Identify which cell holds the provided text, then report its [x, y] central coordinate. 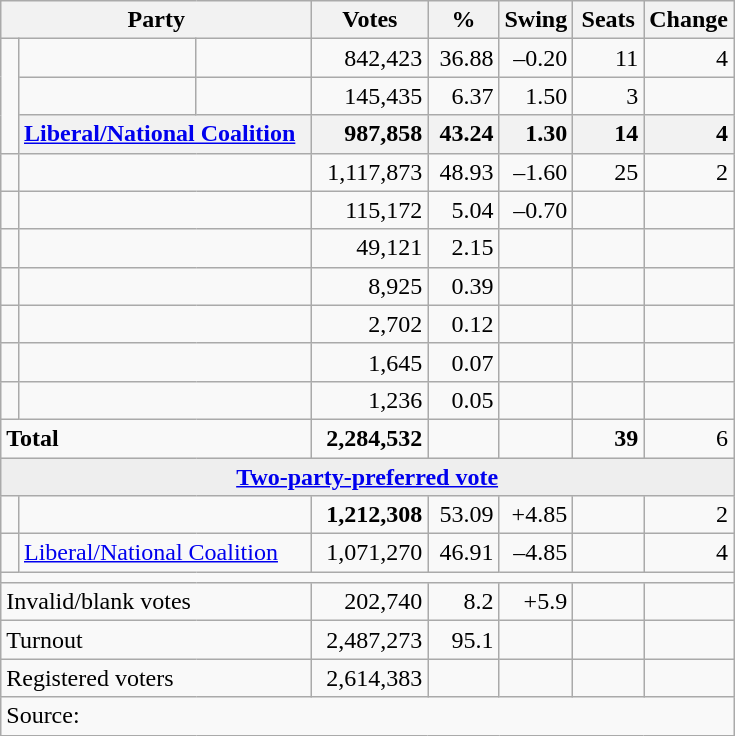
–0.20 [536, 58]
Seats [608, 20]
5.04 [464, 210]
2,284,532 [370, 438]
1,117,873 [370, 172]
–4.85 [536, 553]
1,236 [370, 400]
842,423 [370, 58]
Party [156, 20]
Two-party-preferred vote [368, 477]
1.50 [536, 96]
2,487,273 [370, 640]
–1.60 [536, 172]
Registered voters [156, 678]
48.93 [464, 172]
0.39 [464, 286]
202,740 [370, 602]
2,614,383 [370, 678]
1,645 [370, 362]
–0.70 [536, 210]
Source: [368, 716]
Votes [370, 20]
% [464, 20]
6.37 [464, 96]
95.1 [464, 640]
Change [689, 20]
+4.85 [536, 515]
Invalid/blank votes [156, 602]
36.88 [464, 58]
46.91 [464, 553]
145,435 [370, 96]
0.05 [464, 400]
6 [689, 438]
0.07 [464, 362]
0.12 [464, 324]
987,858 [370, 134]
Turnout [156, 640]
3 [608, 96]
Total [156, 438]
11 [608, 58]
2.15 [464, 248]
25 [608, 172]
+5.9 [536, 602]
1,212,308 [370, 515]
8.2 [464, 602]
43.24 [464, 134]
2,702 [370, 324]
8,925 [370, 286]
53.09 [464, 515]
39 [608, 438]
14 [608, 134]
Swing [536, 20]
115,172 [370, 210]
1.30 [536, 134]
1,071,270 [370, 553]
49,121 [370, 248]
